Determine the [X, Y] coordinate at the center of the cell enclosing the given text.  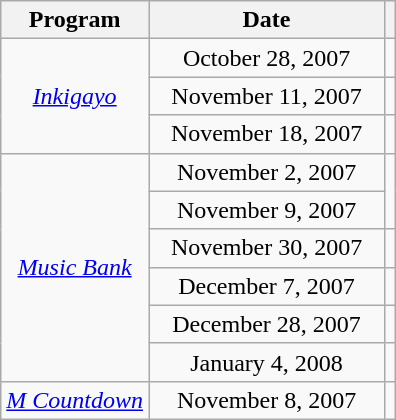
November 8, 2007 [266, 400]
Music Bank [75, 267]
December 28, 2007 [266, 324]
Inkigayo [75, 96]
Program [75, 20]
November 30, 2007 [266, 248]
October 28, 2007 [266, 58]
November 2, 2007 [266, 172]
December 7, 2007 [266, 286]
November 18, 2007 [266, 134]
M Countdown [75, 400]
November 11, 2007 [266, 96]
November 9, 2007 [266, 210]
January 4, 2008 [266, 362]
Date [266, 20]
